Output the (x, y) coordinate of the center of the cell containing the given text.  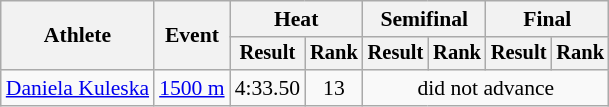
4:33.50 (268, 88)
did not advance (486, 88)
1500 m (192, 88)
13 (334, 88)
Semifinal (424, 19)
Athlete (78, 36)
Event (192, 36)
Heat (296, 19)
Final (548, 19)
Daniela Kuleska (78, 88)
